Identify which cell holds the provided text, then report its [x, y] central coordinate. 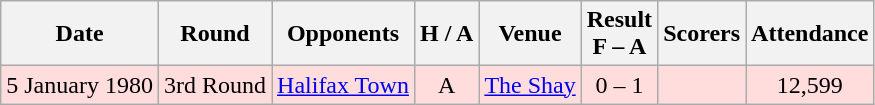
12,599 [810, 85]
Attendance [810, 34]
A [446, 85]
ResultF – A [619, 34]
H / A [446, 34]
0 – 1 [619, 85]
Scorers [702, 34]
Opponents [344, 34]
5 January 1980 [80, 85]
3rd Round [214, 85]
Halifax Town [344, 85]
The Shay [530, 85]
Venue [530, 34]
Date [80, 34]
Round [214, 34]
